Extract the [x, y] coordinate from the center of the cell holding the provided text.  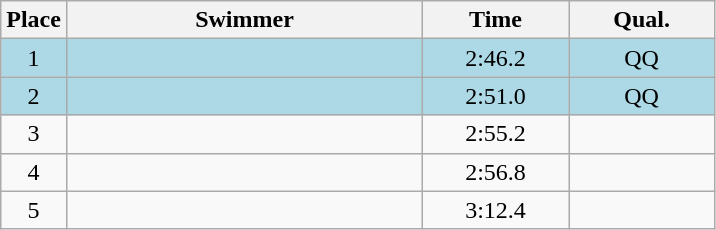
Qual. [642, 20]
4 [34, 172]
2 [34, 96]
3:12.4 [496, 210]
Time [496, 20]
3 [34, 134]
2:56.8 [496, 172]
2:46.2 [496, 58]
Place [34, 20]
Swimmer [244, 20]
5 [34, 210]
2:51.0 [496, 96]
1 [34, 58]
2:55.2 [496, 134]
